Return (X, Y) of the center of cell containing provided text 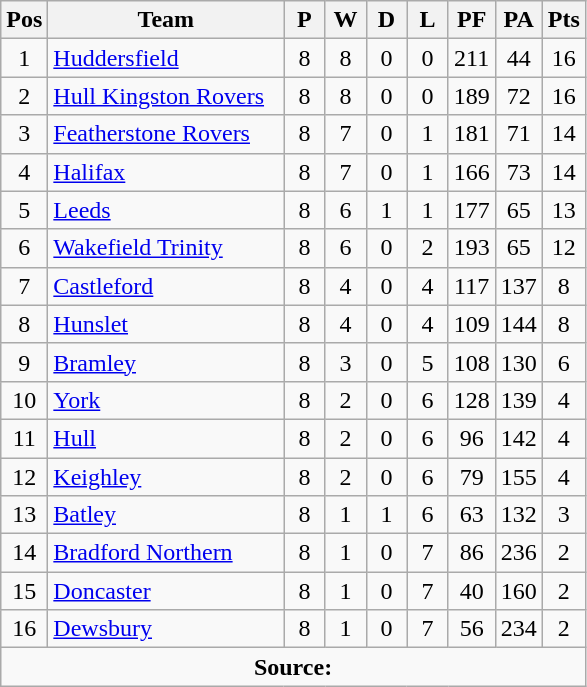
PF (472, 20)
193 (472, 248)
109 (472, 324)
Hull Kingston Rovers (166, 96)
137 (518, 286)
Hunslet (166, 324)
73 (518, 172)
Leeds (166, 210)
Huddersfield (166, 58)
79 (472, 477)
Batley (166, 515)
Keighley (166, 477)
117 (472, 286)
11 (24, 438)
40 (472, 591)
D (386, 20)
63 (472, 515)
142 (518, 438)
L (428, 20)
128 (472, 400)
Featherstone Rovers (166, 134)
Team (166, 20)
211 (472, 58)
236 (518, 553)
234 (518, 629)
130 (518, 362)
160 (518, 591)
177 (472, 210)
96 (472, 438)
10 (24, 400)
166 (472, 172)
9 (24, 362)
15 (24, 591)
PA (518, 20)
72 (518, 96)
Wakefield Trinity (166, 248)
Pos (24, 20)
155 (518, 477)
71 (518, 134)
Hull (166, 438)
Pts (564, 20)
Halifax (166, 172)
Castleford (166, 286)
44 (518, 58)
86 (472, 553)
108 (472, 362)
189 (472, 96)
139 (518, 400)
Dewsbury (166, 629)
181 (472, 134)
York (166, 400)
Source: (294, 667)
Bramley (166, 362)
56 (472, 629)
P (304, 20)
W (346, 20)
Doncaster (166, 591)
132 (518, 515)
144 (518, 324)
Bradford Northern (166, 553)
